Locate the cell with the specified text and output its [X, Y] center coordinate. 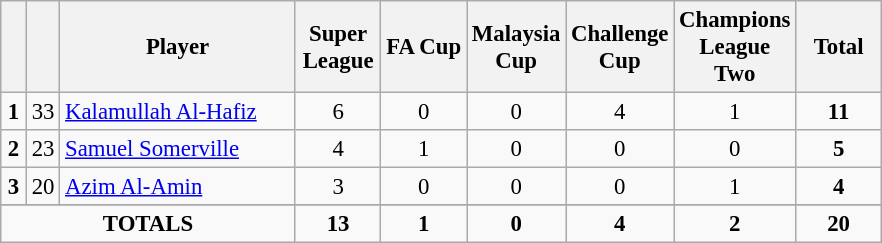
13 [338, 224]
11 [839, 112]
23 [42, 149]
Player [178, 47]
5 [839, 149]
Champions League Two [735, 47]
Azim Al-Amin [178, 187]
Challenge Cup [620, 47]
FA Cup [424, 47]
6 [338, 112]
Malaysia Cup [516, 47]
33 [42, 112]
Total [839, 47]
Samuel Somerville [178, 149]
TOTALS [148, 224]
Kalamullah Al-Hafiz [178, 112]
Super League [338, 47]
